Determine the [X, Y] coordinate at the center of the cell enclosing the given text.  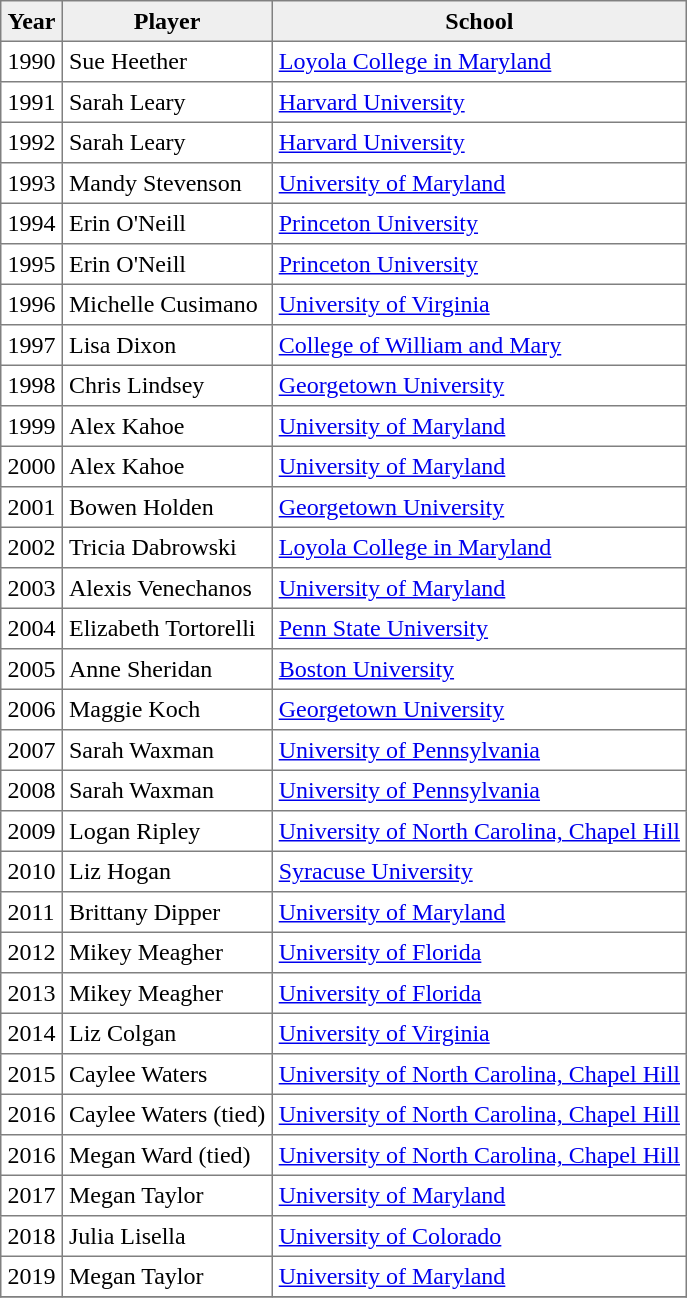
2014 [32, 1033]
2006 [32, 709]
Anne Sheridan [167, 669]
Player [167, 21]
Maggie Koch [167, 709]
Elizabeth Tortorelli [167, 628]
1990 [32, 61]
Syracuse University [480, 871]
2013 [32, 993]
2015 [32, 1074]
2004 [32, 628]
Megan Ward (tied) [167, 1155]
1992 [32, 142]
Alexis Venechanos [167, 588]
2007 [32, 750]
Penn State University [480, 628]
Tricia Dabrowski [167, 547]
Caylee Waters [167, 1074]
1993 [32, 183]
2009 [32, 831]
Year [32, 21]
Boston University [480, 669]
2018 [32, 1236]
Lisa Dixon [167, 345]
2001 [32, 507]
2017 [32, 1195]
2000 [32, 466]
2010 [32, 871]
1991 [32, 102]
Liz Hogan [167, 871]
2005 [32, 669]
Mandy Stevenson [167, 183]
1996 [32, 304]
1999 [32, 426]
2019 [32, 1276]
Michelle Cusimano [167, 304]
2003 [32, 588]
1995 [32, 264]
Liz Colgan [167, 1033]
2012 [32, 952]
Bowen Holden [167, 507]
Caylee Waters (tied) [167, 1114]
School [480, 21]
2002 [32, 547]
University of Colorado [480, 1236]
College of William and Mary [480, 345]
2011 [32, 912]
2008 [32, 790]
Julia Lisella [167, 1236]
1994 [32, 223]
Sue Heether [167, 61]
Chris Lindsey [167, 385]
1997 [32, 345]
Brittany Dipper [167, 912]
Logan Ripley [167, 831]
1998 [32, 385]
